Return (x, y) of the center of cell containing provided text 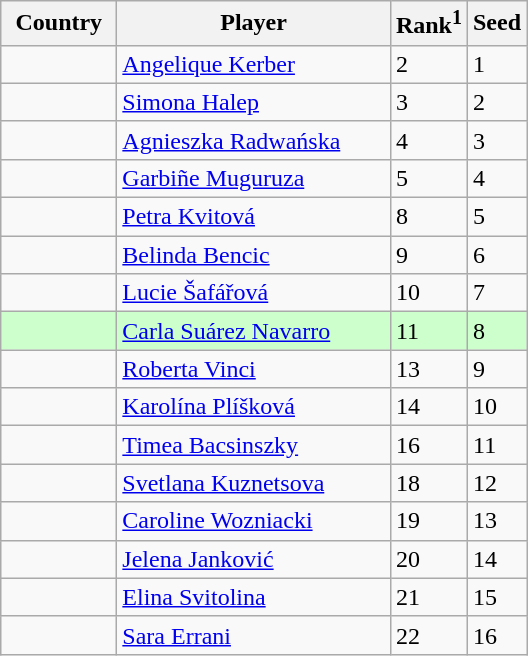
1 (496, 64)
20 (428, 559)
Carla Suárez Navarro (254, 331)
15 (496, 597)
6 (496, 255)
Caroline Wozniacki (254, 521)
Svetlana Kuznetsova (254, 483)
Roberta Vinci (254, 369)
Country (59, 24)
19 (428, 521)
12 (496, 483)
Seed (496, 24)
Rank1 (428, 24)
22 (428, 635)
Player (254, 24)
Timea Bacsinszky (254, 445)
Elina Svitolina (254, 597)
Simona Halep (254, 102)
Lucie Šafářová (254, 293)
7 (496, 293)
Petra Kvitová (254, 217)
Sara Errani (254, 635)
Karolína Plíšková (254, 407)
Jelena Janković (254, 559)
Garbiñe Muguruza (254, 178)
Angelique Kerber (254, 64)
18 (428, 483)
Agnieszka Radwańska (254, 140)
21 (428, 597)
Belinda Bencic (254, 255)
